Locate the cell with the specified text and output its (x, y) center coordinate. 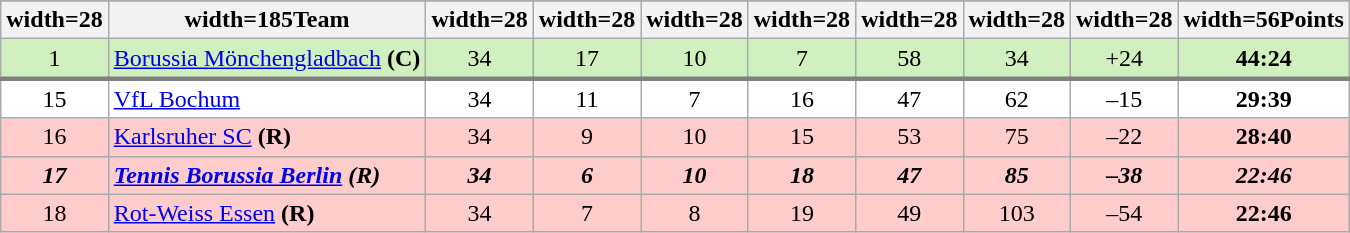
Tennis Borussia Berlin (R) (267, 175)
11 (586, 98)
75 (1016, 137)
–22 (1124, 137)
49 (910, 213)
6 (586, 175)
28:40 (1264, 137)
53 (910, 137)
width=56Points (1264, 20)
Karlsruher SC (R) (267, 137)
VfL Bochum (267, 98)
9 (586, 137)
+24 (1124, 59)
Borussia Mönchengladbach (C) (267, 59)
–38 (1124, 175)
–54 (1124, 213)
62 (1016, 98)
103 (1016, 213)
29:39 (1264, 98)
width=185Team (267, 20)
8 (694, 213)
1 (54, 59)
–15 (1124, 98)
85 (1016, 175)
19 (802, 213)
Rot-Weiss Essen (R) (267, 213)
44:24 (1264, 59)
58 (910, 59)
